Return the (X, Y) coordinate for the center point of the cell that contains the specified text.  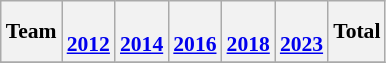
2023 (302, 32)
Total (356, 32)
2018 (248, 32)
2016 (194, 32)
Team (32, 32)
2012 (88, 32)
2014 (142, 32)
